Search for the cell housing the specified text and yield its [x, y] center coordinate. 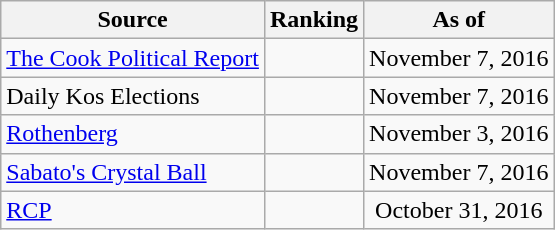
RCP [133, 210]
Rothenberg [133, 134]
Source [133, 20]
The Cook Political Report [133, 58]
October 31, 2016 [459, 210]
Ranking [314, 20]
November 3, 2016 [459, 134]
Daily Kos Elections [133, 96]
Sabato's Crystal Ball [133, 172]
As of [459, 20]
